Locate the cell with the specified text and output its (X, Y) center coordinate. 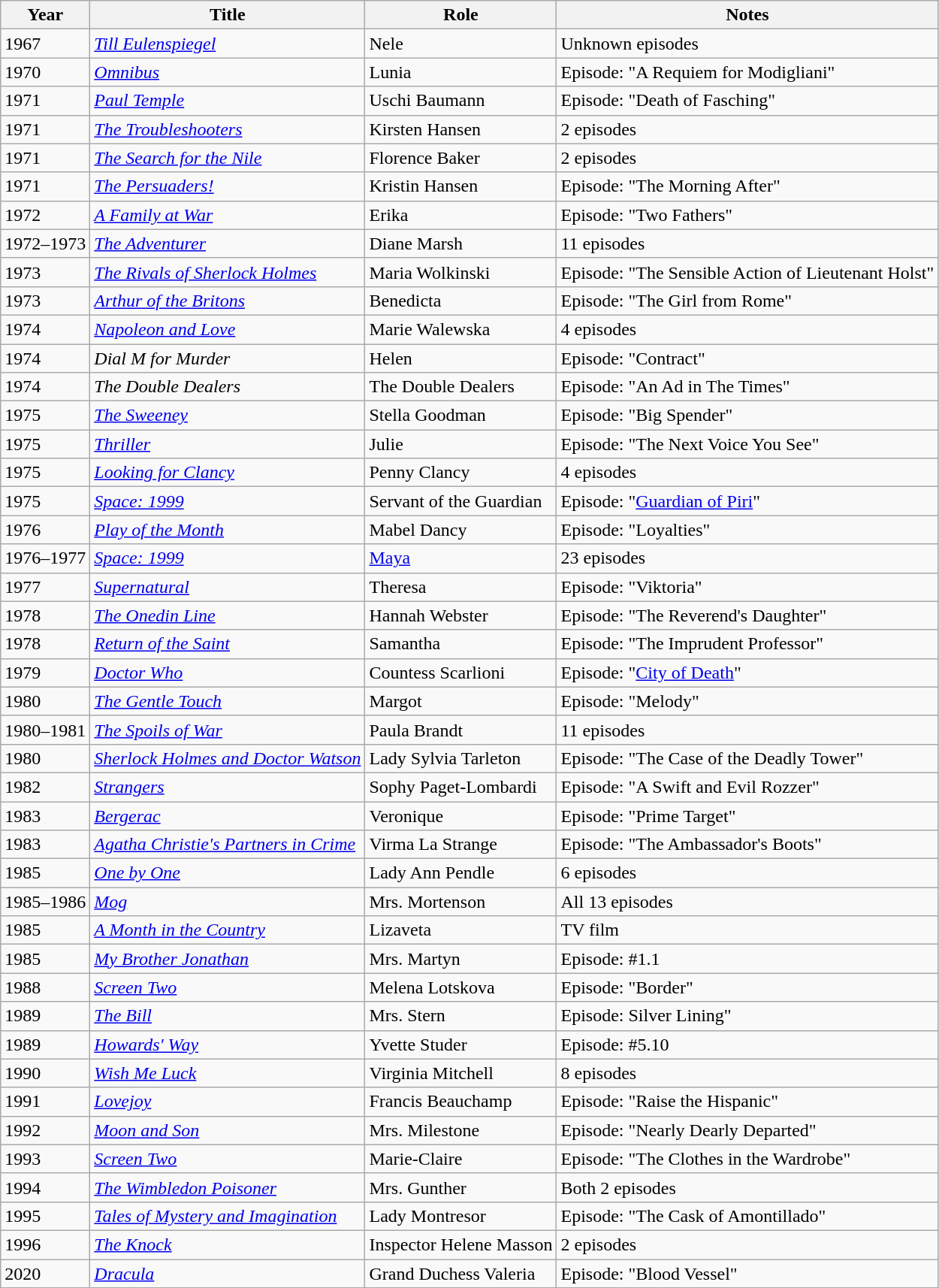
The Search for the Nile (228, 158)
Episode: Silver Lining" (747, 1016)
Kirsten Hansen (461, 129)
Episode: "The Girl from Rome" (747, 301)
1976 (45, 530)
1972–1973 (45, 243)
1995 (45, 1216)
Episode: "Death of Fasching" (747, 101)
Melena Lotskova (461, 987)
Episode: "Border" (747, 987)
Paula Brandt (461, 730)
Maria Wolkinski (461, 272)
1993 (45, 1159)
1967 (45, 44)
Episode: "Melody" (747, 701)
Notes (747, 15)
Strangers (228, 787)
Maya (461, 558)
The Troubleshooters (228, 129)
1996 (45, 1244)
Mrs. Mortenson (461, 902)
1994 (45, 1187)
Napoleon and Love (228, 329)
Episode: "The Ambassador's Boots" (747, 845)
Stella Goodman (461, 416)
Sherlock Holmes and Doctor Watson (228, 758)
Episode: "The Imprudent Professor" (747, 644)
Yvette Studer (461, 1045)
The Knock (228, 1244)
Episode: "An Ad in The Times" (747, 387)
1979 (45, 673)
One by One (228, 873)
Veronique (461, 815)
1991 (45, 1102)
Dial M for Murder (228, 358)
8 episodes (747, 1073)
Episode: "The Morning After" (747, 186)
1990 (45, 1073)
Bergerac (228, 815)
Mrs. Martyn (461, 959)
1977 (45, 587)
Francis Beauchamp (461, 1102)
Uschi Baumann (461, 101)
Episode: "Prime Target" (747, 815)
Lady Montresor (461, 1216)
Virginia Mitchell (461, 1073)
Episode: "Nearly Dearly Departed" (747, 1130)
Role (461, 15)
2020 (45, 1274)
Florence Baker (461, 158)
Year (45, 15)
Benedicta (461, 301)
Inspector Helene Masson (461, 1244)
Episode: "Blood Vessel" (747, 1274)
Grand Duchess Valeria (461, 1274)
Erika (461, 215)
Unknown episodes (747, 44)
The Sweeney (228, 416)
A Month in the Country (228, 930)
My Brother Jonathan (228, 959)
1976–1977 (45, 558)
Virma La Strange (461, 845)
Agatha Christie's Partners in Crime (228, 845)
Lady Sylvia Tarleton (461, 758)
Helen (461, 358)
Episode: #1.1 (747, 959)
6 episodes (747, 873)
Episode: "Contract" (747, 358)
Nele (461, 44)
Servant of the Guardian (461, 501)
Mog (228, 902)
Looking for Clancy (228, 473)
Title (228, 15)
Episode: "Big Spender" (747, 416)
TV film (747, 930)
Theresa (461, 587)
Episode: "The Case of the Deadly Tower" (747, 758)
23 episodes (747, 558)
Play of the Month (228, 530)
Julie (461, 444)
Episode: #5.10 (747, 1045)
1972 (45, 215)
Mabel Dancy (461, 530)
Sophy Paget-Lombardi (461, 787)
The Persuaders! (228, 186)
1992 (45, 1130)
Both 2 episodes (747, 1187)
Omnibus (228, 72)
1980–1981 (45, 730)
Wish Me Luck (228, 1073)
Penny Clancy (461, 473)
Howards' Way (228, 1045)
Episode: "A Requiem for Modigliani" (747, 72)
Thriller (228, 444)
Till Eulenspiegel (228, 44)
Episode: "The Next Voice You See" (747, 444)
Lunia (461, 72)
Margot (461, 701)
All 13 episodes (747, 902)
Lizaveta (461, 930)
The Adventurer (228, 243)
The Onedin Line (228, 615)
Marie-Claire (461, 1159)
Return of the Saint (228, 644)
Episode: "The Clothes in the Wardrobe" (747, 1159)
Episode: "The Sensible Action of Lieutenant Holst" (747, 272)
Mrs. Stern (461, 1016)
The Rivals of Sherlock Holmes (228, 272)
Mrs. Gunther (461, 1187)
Hannah Webster (461, 615)
Diane Marsh (461, 243)
Episode: "The Reverend's Daughter" (747, 615)
Episode: "City of Death" (747, 673)
Tales of Mystery and Imagination (228, 1216)
Lady Ann Pendle (461, 873)
Supernatural (228, 587)
The Wimbledon Poisoner (228, 1187)
Samantha (461, 644)
Episode: "Guardian of Piri" (747, 501)
Episode: "Loyalties" (747, 530)
Paul Temple (228, 101)
Arthur of the Britons (228, 301)
The Spoils of War (228, 730)
1985–1986 (45, 902)
Episode: "Raise the Hispanic" (747, 1102)
Dracula (228, 1274)
Episode: "A Swift and Evil Rozzer" (747, 787)
Episode: "Two Fathers" (747, 215)
1988 (45, 987)
Marie Walewska (461, 329)
1982 (45, 787)
Episode: "Viktoria" (747, 587)
Lovejoy (228, 1102)
The Gentle Touch (228, 701)
Doctor Who (228, 673)
Countess Scarlioni (461, 673)
The Bill (228, 1016)
Mrs. Milestone (461, 1130)
Moon and Son (228, 1130)
1970 (45, 72)
A Family at War (228, 215)
Episode: "The Cask of Amontillado" (747, 1216)
Kristin Hansen (461, 186)
